Return the (x, y) coordinate for the center point of the cell that contains the specified text.  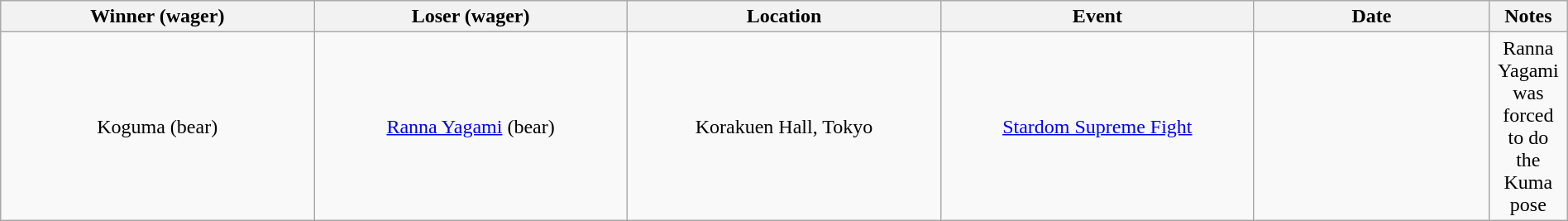
Winner (wager) (157, 17)
Stardom Supreme Fight (1097, 126)
Location (784, 17)
Loser (wager) (471, 17)
Koguma (bear) (157, 126)
Korakuen Hall, Tokyo (784, 126)
Event (1097, 17)
Ranna Yagami was forced to do the Kuma pose (1528, 126)
Ranna Yagami (bear) (471, 126)
Date (1371, 17)
Notes (1528, 17)
